Return the [x, y] coordinate for the center point of the cell that contains the specified text.  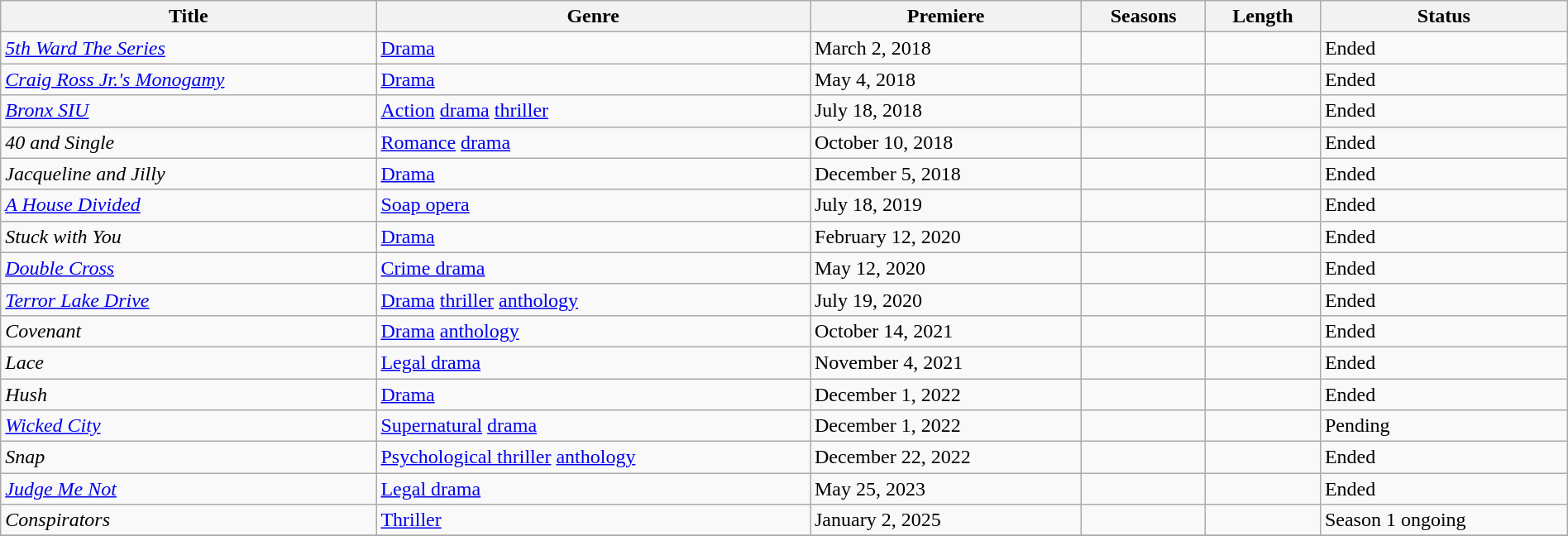
Conspirators [189, 520]
October 10, 2018 [946, 142]
December 5, 2018 [946, 174]
July 18, 2019 [946, 205]
Drama thriller anthology [594, 299]
Drama anthology [594, 331]
January 2, 2025 [946, 520]
Genre [594, 17]
Lace [189, 362]
Pending [1444, 426]
Season 1 ongoing [1444, 520]
Soap opera [594, 205]
Snap [189, 457]
Action drama thriller [594, 111]
July 18, 2018 [946, 111]
May 4, 2018 [946, 79]
Wicked City [189, 426]
Thriller [594, 520]
February 12, 2020 [946, 237]
December 22, 2022 [946, 457]
Bronx SIU [189, 111]
March 2, 2018 [946, 48]
Double Cross [189, 268]
Romance drama [594, 142]
Seasons [1144, 17]
A House Divided [189, 205]
Craig Ross Jr.'s Monogamy [189, 79]
40 and Single [189, 142]
Title [189, 17]
5th Ward The Series [189, 48]
Length [1264, 17]
May 12, 2020 [946, 268]
July 19, 2020 [946, 299]
Supernatural drama [594, 426]
May 25, 2023 [946, 489]
Terror Lake Drive [189, 299]
Premiere [946, 17]
Stuck with You [189, 237]
Psychological thriller anthology [594, 457]
November 4, 2021 [946, 362]
Covenant [189, 331]
Status [1444, 17]
Judge Me Not [189, 489]
Crime drama [594, 268]
Hush [189, 395]
Jacqueline and Jilly [189, 174]
October 14, 2021 [946, 331]
